Search for the cell housing the specified text and yield its (x, y) center coordinate. 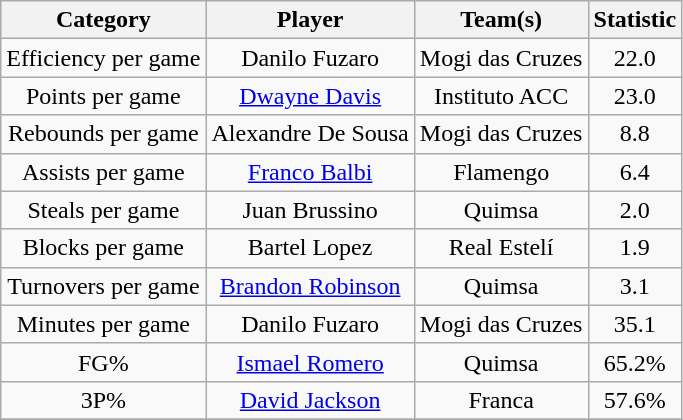
65.2% (635, 362)
Dwayne Davis (310, 96)
Rebounds per game (104, 134)
Bartel Lopez (310, 248)
Points per game (104, 96)
Brandon Robinson (310, 286)
Minutes per game (104, 324)
Statistic (635, 20)
Team(s) (501, 20)
Alexandre De Sousa (310, 134)
Juan Brussino (310, 210)
Efficiency per game (104, 58)
22.0 (635, 58)
2.0 (635, 210)
Instituto ACC (501, 96)
FG% (104, 362)
Category (104, 20)
6.4 (635, 172)
Franca (501, 400)
Franco Balbi (310, 172)
Real Estelí (501, 248)
Assists per game (104, 172)
Steals per game (104, 210)
23.0 (635, 96)
57.6% (635, 400)
3P% (104, 400)
1.9 (635, 248)
Blocks per game (104, 248)
Flamengo (501, 172)
8.8 (635, 134)
Turnovers per game (104, 286)
David Jackson (310, 400)
3.1 (635, 286)
Ismael Romero (310, 362)
Player (310, 20)
35.1 (635, 324)
